For the text-containing cell, return its midpoint in (x, y) coordinate format. 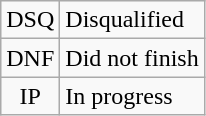
IP (30, 96)
DSQ (30, 20)
In progress (132, 96)
DNF (30, 58)
Did not finish (132, 58)
Disqualified (132, 20)
